Find where the given text appears and provide that cell's center as [x, y] coordinate. 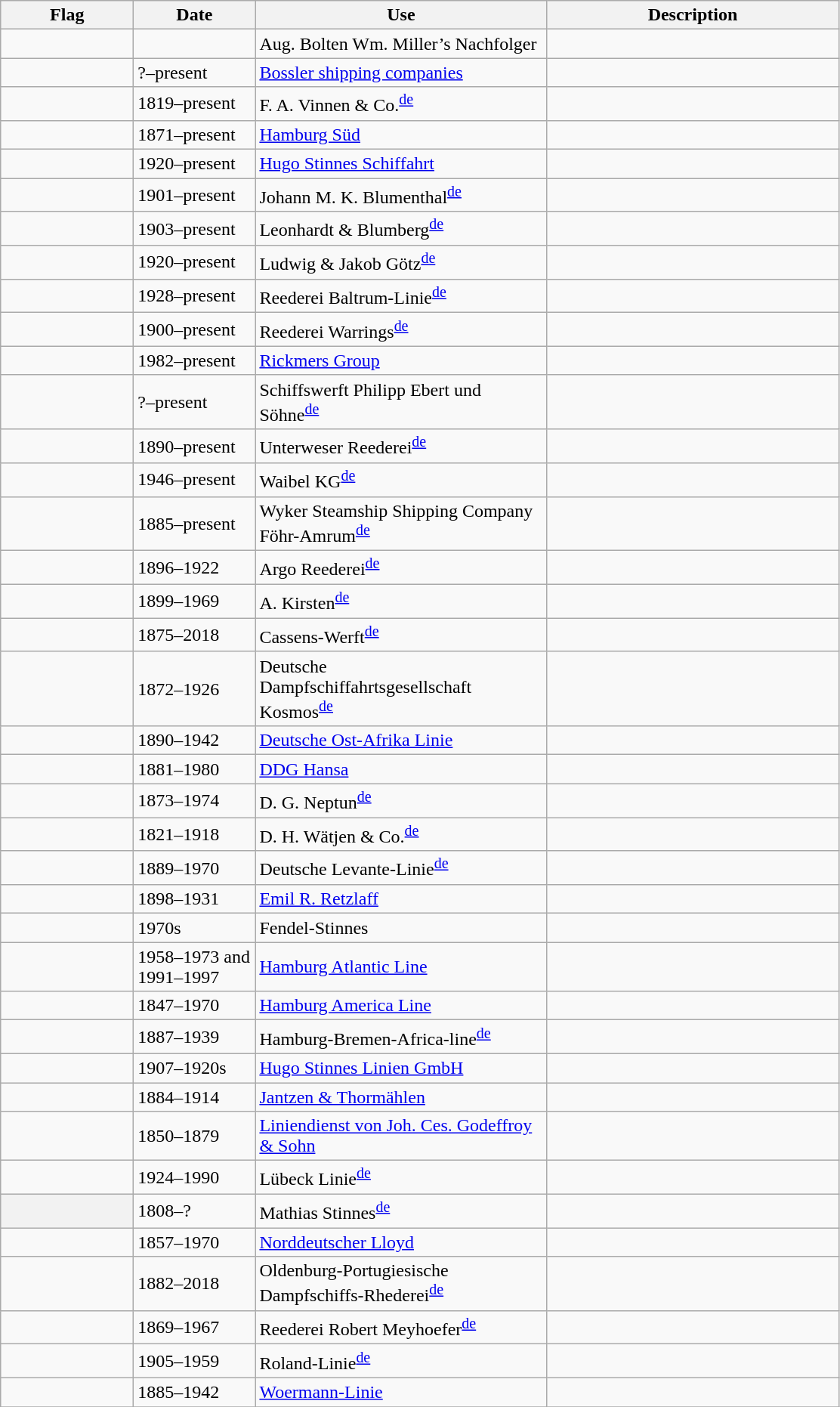
1900–present [195, 329]
Description [693, 15]
Flag [67, 15]
Fendel-Stinnes [401, 928]
Argo Reedereide [401, 568]
1903–present [195, 228]
Schiffswerft Philipp Ebert und Söhnede [401, 402]
1889–1970 [195, 867]
1885–present [195, 524]
Date [195, 15]
Reederei Robert Meyhoeferde [401, 1327]
Lübeck Liniede [401, 1177]
Aug. Bolten Wm. Miller’s Nachfolger [401, 44]
Use [401, 15]
Deutsche Levante-Liniede [401, 867]
Rickmers Group [401, 360]
Wyker Steamship Shipping Company Föhr-Amrumde [401, 524]
1850–1879 [195, 1136]
Hamburg-Bremen-Africa-linede [401, 1037]
1890–present [195, 446]
Oldenburg-Portugiesische Dampfschiffs-Rhedereide [401, 1284]
1928–present [195, 296]
Hamburg America Line [401, 1006]
1884–1914 [195, 1097]
1924–1990 [195, 1177]
Reederei Warringsde [401, 329]
1982–present [195, 360]
Johann M. K. Blumenthalde [401, 195]
1890–1942 [195, 741]
1872–1926 [195, 689]
Cassens-Werftde [401, 635]
1875–2018 [195, 635]
1887–1939 [195, 1037]
Woermann-Linie [401, 1393]
1821–1918 [195, 834]
Jantzen & Thormählen [401, 1097]
1808–? [195, 1211]
1958–1973 and 1991–1997 [195, 967]
Mathias Stinnesde [401, 1211]
D. G. Neptunde [401, 801]
Liniendienst von Joh. Ces. Godeffroy & Sohn [401, 1136]
Hugo Stinnes Schiffahrt [401, 164]
A. Kirstende [401, 601]
Unterweser Reedereide [401, 446]
1873–1974 [195, 801]
1882–2018 [195, 1284]
1899–1969 [195, 601]
1896–1922 [195, 568]
Emil R. Retzlaff [401, 899]
D. H. Wätjen & Co.de [401, 834]
1885–1942 [195, 1393]
1869–1967 [195, 1327]
Deutsche Dampfschiffahrtsgesellschaft Kosmosde [401, 689]
Waibel KGde [401, 481]
Leonhardt & Blumbergde [401, 228]
1857–1970 [195, 1242]
Ludwig & Jakob Götzde [401, 263]
1871–present [195, 135]
Norddeutscher Lloyd [401, 1242]
Deutsche Ost-Afrika Linie [401, 741]
Bossler shipping companies [401, 73]
1970s [195, 928]
1847–1970 [195, 1006]
F. A. Vinnen & Co.de [401, 104]
DDG Hansa [401, 769]
1905–1959 [195, 1362]
1898–1931 [195, 899]
Roland-Liniede [401, 1362]
1946–present [195, 481]
1901–present [195, 195]
Hamburg Atlantic Line [401, 967]
1907–1920s [195, 1068]
Hamburg Süd [401, 135]
1819–present [195, 104]
Hugo Stinnes Linien GmbH [401, 1068]
1881–1980 [195, 769]
Reederei Baltrum-Liniede [401, 296]
